Return the [X, Y] coordinate for the center point of the cell that contains the specified text.  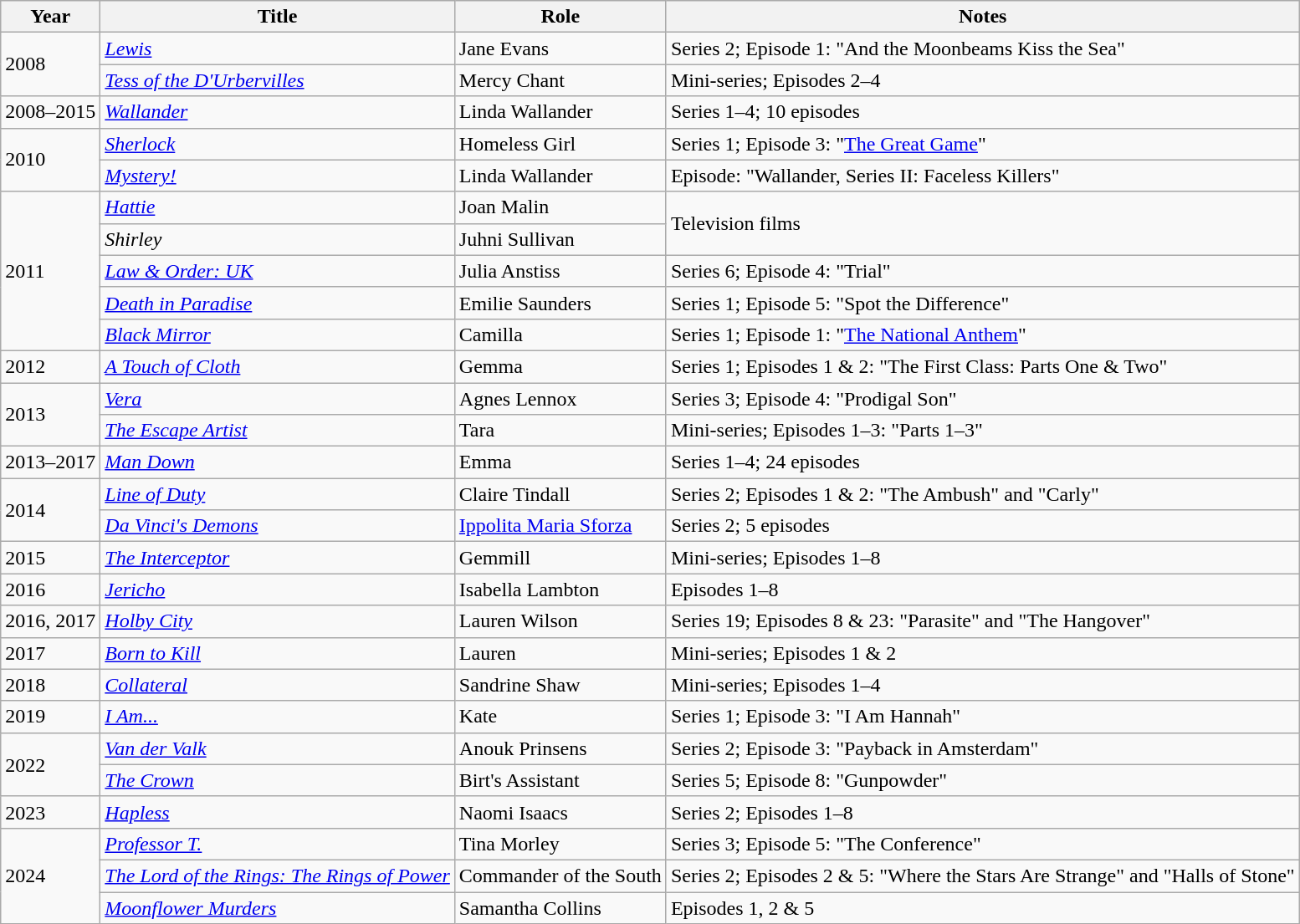
A Touch of Cloth [278, 366]
Kate [560, 717]
2022 [50, 764]
Isabella Lambton [560, 590]
Samantha Collins [560, 907]
Man Down [278, 462]
Television films [982, 223]
Tess of the D'Urbervilles [278, 80]
Julia Anstiss [560, 271]
Professor T. [278, 844]
Mystery! [278, 176]
2016 [50, 590]
Episode: "Wallander, Series II: Faceless Killers" [982, 176]
Gemma [560, 366]
Series 1; Episode 3: "I Am Hannah" [982, 717]
Tina Morley [560, 844]
Notes [982, 17]
Wallander [278, 112]
Naomi Isaacs [560, 812]
Homeless Girl [560, 144]
Emma [560, 462]
2024 [50, 876]
Jericho [278, 590]
Mini-series; Episodes 2–4 [982, 80]
Black Mirror [278, 334]
2013 [50, 415]
Emilie Saunders [560, 303]
Mercy Chant [560, 80]
Series 3; Episode 5: "The Conference" [982, 844]
The Lord of the Rings: The Rings of Power [278, 876]
Born to Kill [278, 653]
Juhni Sullivan [560, 239]
Lauren Wilson [560, 621]
Joan Malin [560, 207]
Mini-series; Episodes 1 & 2 [982, 653]
Death in Paradise [278, 303]
Sherlock [278, 144]
Camilla [560, 334]
Series 19; Episodes 8 & 23: "Parasite" and "The Hangover" [982, 621]
Van der Valk [278, 748]
Hattie [278, 207]
Series 2; Episodes 1–8 [982, 812]
2017 [50, 653]
Mini-series; Episodes 1–4 [982, 685]
Series 1; Episode 5: "Spot the Difference" [982, 303]
Vera [278, 399]
2011 [50, 271]
2015 [50, 558]
2023 [50, 812]
Law & Order: UK [278, 271]
Mini-series; Episodes 1–8 [982, 558]
Series 1; Episodes 1 & 2: "The First Class: Parts One & Two" [982, 366]
Collateral [278, 685]
Da Vinci's Demons [278, 526]
Lewis [278, 48]
Mini-series; Episodes 1–3: "Parts 1–3" [982, 431]
2008–2015 [50, 112]
Line of Duty [278, 494]
Series 2; Episodes 2 & 5: "Where the Stars Are Strange" and "Halls of Stone" [982, 876]
Series 6; Episode 4: "Trial" [982, 271]
The Crown [278, 780]
The Interceptor [278, 558]
Commander of the South [560, 876]
Series 1; Episode 3: "The Great Game" [982, 144]
Shirley [278, 239]
Title [278, 17]
Agnes Lennox [560, 399]
Series 5; Episode 8: "Gunpowder" [982, 780]
2018 [50, 685]
Jane Evans [560, 48]
Series 2; 5 episodes [982, 526]
The Escape Artist [278, 431]
Holby City [278, 621]
2012 [50, 366]
2019 [50, 717]
Series 3; Episode 4: "Prodigal Son" [982, 399]
Anouk Prinsens [560, 748]
Series 2; Episodes 1 & 2: "The Ambush" and "Carly" [982, 494]
Series 1; Episode 1: "The National Anthem" [982, 334]
Episodes 1–8 [982, 590]
Gemmill [560, 558]
Series 1–4; 10 episodes [982, 112]
2010 [50, 160]
Hapless [278, 812]
Sandrine Shaw [560, 685]
Lauren [560, 653]
Moonflower Murders [278, 907]
2016, 2017 [50, 621]
Episodes 1, 2 & 5 [982, 907]
Birt's Assistant [560, 780]
Claire Tindall [560, 494]
Series 2; Episode 1: "And the Moonbeams Kiss the Sea" [982, 48]
2013–2017 [50, 462]
Role [560, 17]
Series 1–4; 24 episodes [982, 462]
2008 [50, 64]
Tara [560, 431]
2014 [50, 510]
Ippolita Maria Sforza [560, 526]
I Am... [278, 717]
Series 2; Episode 3: "Payback in Amsterdam" [982, 748]
Year [50, 17]
